Determine the (x, y) coordinate at the center of the cell enclosing the given text.  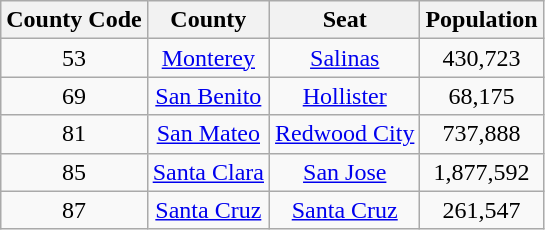
53 (74, 58)
Salinas (345, 58)
Santa Clara (208, 172)
261,547 (482, 210)
737,888 (482, 134)
81 (74, 134)
County (208, 20)
San Benito (208, 96)
Monterey (208, 58)
San Mateo (208, 134)
Hollister (345, 96)
1,877,592 (482, 172)
87 (74, 210)
Redwood City (345, 134)
85 (74, 172)
430,723 (482, 58)
Seat (345, 20)
Population (482, 20)
San Jose (345, 172)
69 (74, 96)
County Code (74, 20)
68,175 (482, 96)
